Identify which cell holds the provided text, then report its (X, Y) central coordinate. 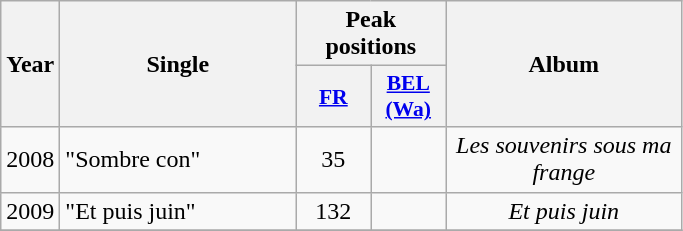
"Sombre con" (178, 160)
Album (564, 64)
2009 (30, 211)
132 (334, 211)
Single (178, 64)
FR (334, 96)
"Et puis juin" (178, 211)
35 (334, 160)
Et puis juin (564, 211)
Year (30, 64)
2008 (30, 160)
BEL (Wa) (408, 96)
Les souvenirs sous ma frange (564, 160)
Peak positions (371, 34)
